Find where the given text appears and provide that cell's center as (x, y) coordinate. 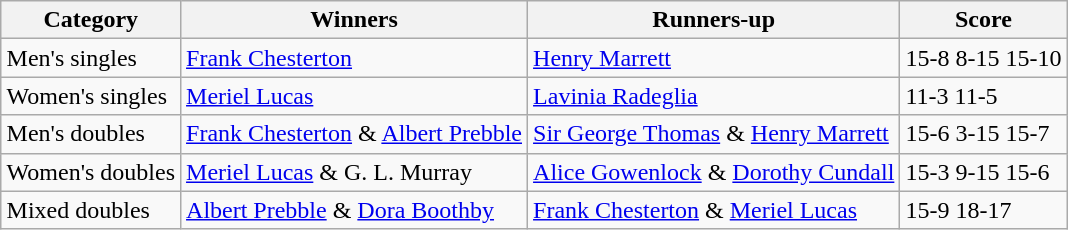
Alice Gowenlock & Dorothy Cundall (714, 172)
Frank Chesterton & Meriel Lucas (714, 210)
Category (90, 20)
15-8 8-15 15-10 (984, 58)
15-9 18-17 (984, 210)
Frank Chesterton (354, 58)
11-3 11-5 (984, 96)
Women's doubles (90, 172)
15-3 9-15 15-6 (984, 172)
Mixed doubles (90, 210)
Meriel Lucas & G. L. Murray (354, 172)
Men's doubles (90, 134)
Women's singles (90, 96)
Frank Chesterton & Albert Prebble (354, 134)
15-6 3-15 15-7 (984, 134)
Men's singles (90, 58)
Albert Prebble & Dora Boothby (354, 210)
Winners (354, 20)
Meriel Lucas (354, 96)
Henry Marrett (714, 58)
Lavinia Radeglia (714, 96)
Runners-up (714, 20)
Sir George Thomas & Henry Marrett (714, 134)
Score (984, 20)
